Identify which cell holds the provided text, then report its [x, y] central coordinate. 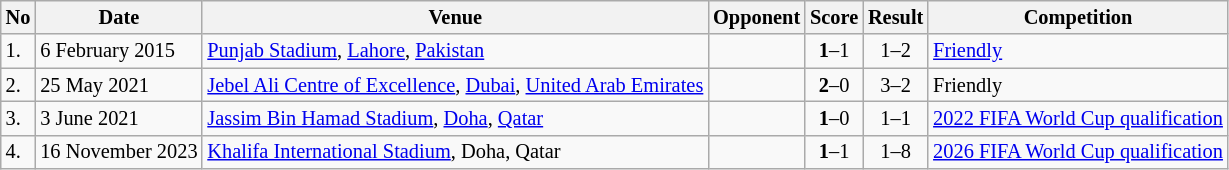
1–0 [834, 118]
2026 FIFA World Cup qualification [1078, 152]
Competition [1078, 17]
1. [18, 51]
2022 FIFA World Cup qualification [1078, 118]
Punjab Stadium, Lahore, Pakistan [455, 51]
Opponent [756, 17]
3 June 2021 [118, 118]
Venue [455, 17]
Khalifa International Stadium, Doha, Qatar [455, 152]
16 November 2023 [118, 152]
2–0 [834, 85]
4. [18, 152]
Date [118, 17]
Jebel Ali Centre of Excellence, Dubai, United Arab Emirates [455, 85]
3–2 [896, 85]
1–2 [896, 51]
2. [18, 85]
Jassim Bin Hamad Stadium, Doha, Qatar [455, 118]
1–8 [896, 152]
6 February 2015 [118, 51]
Result [896, 17]
No [18, 17]
25 May 2021 [118, 85]
Score [834, 17]
3. [18, 118]
